Detect which cell encompasses the target text, then output its (x, y) center coordinate. 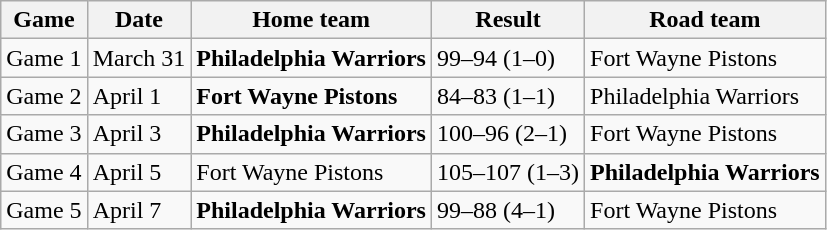
99–88 (4–1) (508, 210)
105–107 (1–3) (508, 172)
99–94 (1–0) (508, 58)
Date (139, 20)
Game (44, 20)
April 3 (139, 134)
84–83 (1–1) (508, 96)
Game 2 (44, 96)
April 7 (139, 210)
Home team (312, 20)
Result (508, 20)
Game 5 (44, 210)
Game 4 (44, 172)
Game 1 (44, 58)
April 5 (139, 172)
March 31 (139, 58)
100–96 (2–1) (508, 134)
Road team (706, 20)
Game 3 (44, 134)
April 1 (139, 96)
